Identify which cell holds the provided text, then report its (X, Y) central coordinate. 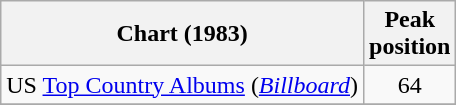
Peakposition (410, 34)
64 (410, 85)
Chart (1983) (182, 34)
US Top Country Albums (Billboard) (182, 85)
